Scan for the cell matching the given text and deliver its [X, Y] coordinate at center. 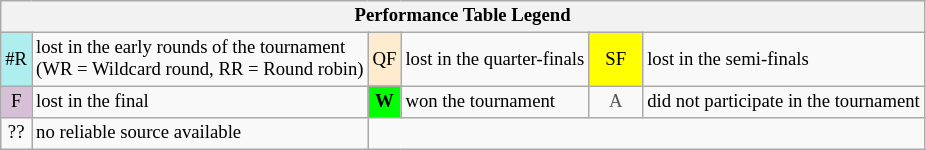
A [616, 102]
won the tournament [495, 102]
#R [16, 60]
Performance Table Legend [463, 16]
W [384, 102]
no reliable source available [200, 134]
lost in the early rounds of the tournament(WR = Wildcard round, RR = Round robin) [200, 60]
SF [616, 60]
lost in the final [200, 102]
lost in the semi-finals [784, 60]
did not participate in the tournament [784, 102]
?? [16, 134]
lost in the quarter-finals [495, 60]
QF [384, 60]
F [16, 102]
